Pinpoint the cell where the given text exists, returning its (X, Y) midpoint coordinate. 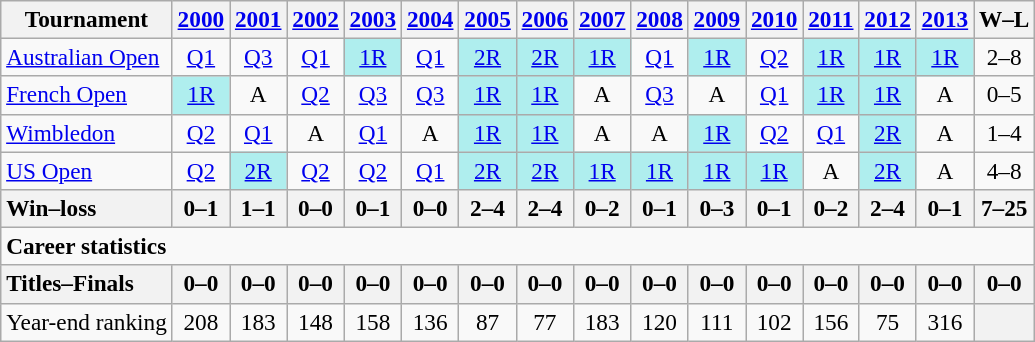
2003 (372, 19)
148 (316, 322)
2007 (602, 19)
2005 (488, 19)
Win–loss (86, 208)
W–L (1004, 19)
2012 (888, 19)
2–8 (1004, 57)
136 (430, 322)
Year-end ranking (86, 322)
111 (716, 322)
4–8 (1004, 170)
316 (944, 322)
0–3 (716, 208)
0–5 (1004, 95)
French Open (86, 95)
2010 (774, 19)
2008 (660, 19)
102 (774, 322)
2001 (258, 19)
1–4 (1004, 133)
156 (831, 322)
158 (372, 322)
2013 (944, 19)
2011 (831, 19)
2000 (200, 19)
7–25 (1004, 208)
75 (888, 322)
120 (660, 322)
Wimbledon (86, 133)
87 (488, 322)
2009 (716, 19)
2006 (544, 19)
2004 (430, 19)
US Open (86, 170)
Career statistics (518, 246)
208 (200, 322)
77 (544, 322)
Australian Open (86, 57)
1–1 (258, 208)
2002 (316, 19)
Titles–Finals (86, 284)
Tournament (86, 19)
